Detect which cell encompasses the target text, then output its (X, Y) center coordinate. 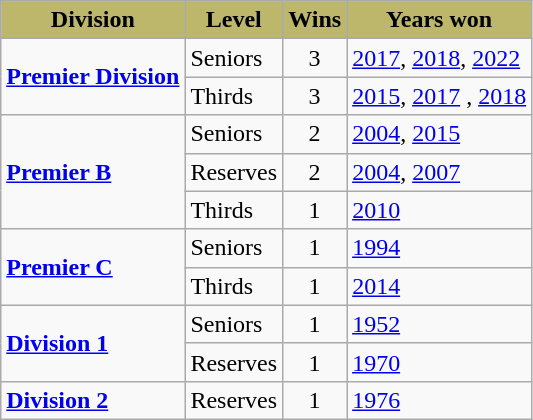
Wins (315, 20)
1976 (440, 400)
Division 2 (93, 400)
1952 (440, 324)
2010 (440, 210)
Premier Division (93, 77)
Premier B (93, 172)
2004, 2007 (440, 172)
2004, 2015 (440, 134)
Level (234, 20)
2014 (440, 286)
Years won (440, 20)
Division (93, 20)
1994 (440, 248)
2017, 2018, 2022 (440, 58)
2015, 2017 , 2018 (440, 96)
Premier C (93, 267)
Division 1 (93, 343)
1970 (440, 362)
